Search for the cell housing the specified text and yield its [X, Y] center coordinate. 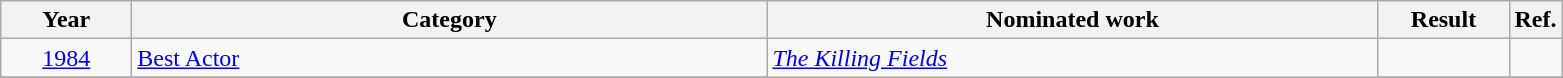
1984 [66, 58]
The Killing Fields [1072, 58]
Category [450, 20]
Year [66, 20]
Ref. [1536, 20]
Best Actor [450, 58]
Result [1444, 20]
Nominated work [1072, 20]
